Capture the cell that displays the provided text and extract its (x, y) central coordinate. 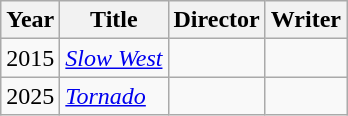
Writer (306, 20)
2025 (30, 96)
Director (216, 20)
Title (114, 20)
Year (30, 20)
Tornado (114, 96)
Slow West (114, 58)
2015 (30, 58)
